Provide the [X, Y] coordinate of the cell's center where the given text is located.  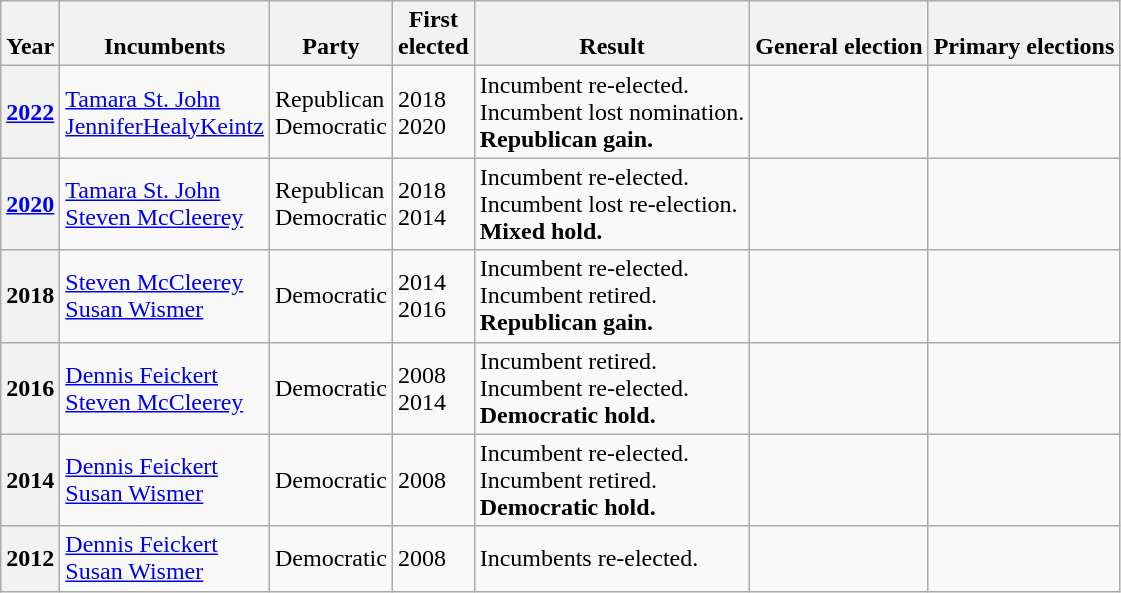
20182020 [433, 112]
Result [612, 34]
Tamara St. JohnJenniferHealyKeintz [165, 112]
Incumbents re-elected. [612, 558]
Incumbent retired.Incumbent re-elected.Democratic hold. [612, 388]
General election [839, 34]
2016 [30, 388]
Dennis FeickertSteven McCleerey [165, 388]
2020 [30, 204]
Steven McCleereySusan Wismer [165, 296]
Incumbent re-elected.Incumbent lost re-election.Mixed hold. [612, 204]
Party [330, 34]
Incumbents [165, 34]
2022 [30, 112]
2014 [30, 480]
Incumbent re-elected.Incumbent lost nomination.Republican gain. [612, 112]
20082014 [433, 388]
Incumbent re-elected.Incumbent retired.Democratic hold. [612, 480]
Firstelected [433, 34]
2012 [30, 558]
20142016 [433, 296]
20182014 [433, 204]
Tamara St. JohnSteven McCleerey [165, 204]
Incumbent re-elected.Incumbent retired.Republican gain. [612, 296]
Primary elections [1024, 34]
Year [30, 34]
2018 [30, 296]
